Provide the (X, Y) coordinate of the cell's center where the given text is located.  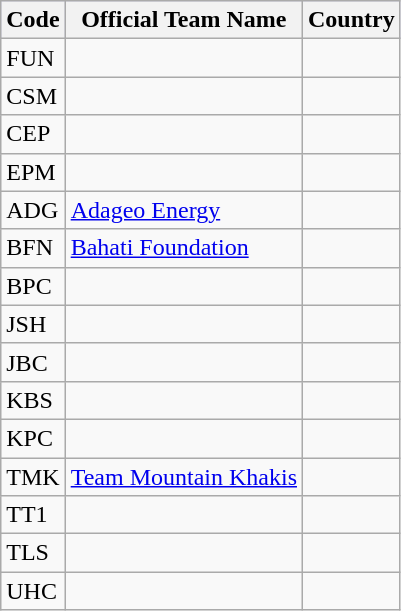
Adageo Energy (184, 210)
KBS (33, 400)
CEP (33, 134)
TLS (33, 553)
Country (352, 20)
Team Mountain Khakis (184, 477)
Official Team Name (184, 20)
Code (33, 20)
BPC (33, 286)
JSH (33, 324)
BFN (33, 248)
UHC (33, 591)
ADG (33, 210)
FUN (33, 58)
TMK (33, 477)
KPC (33, 438)
TT1 (33, 515)
EPM (33, 172)
JBC (33, 362)
CSM (33, 96)
Bahati Foundation (184, 248)
